Find where the given text appears and provide that cell's center as [X, Y] coordinate. 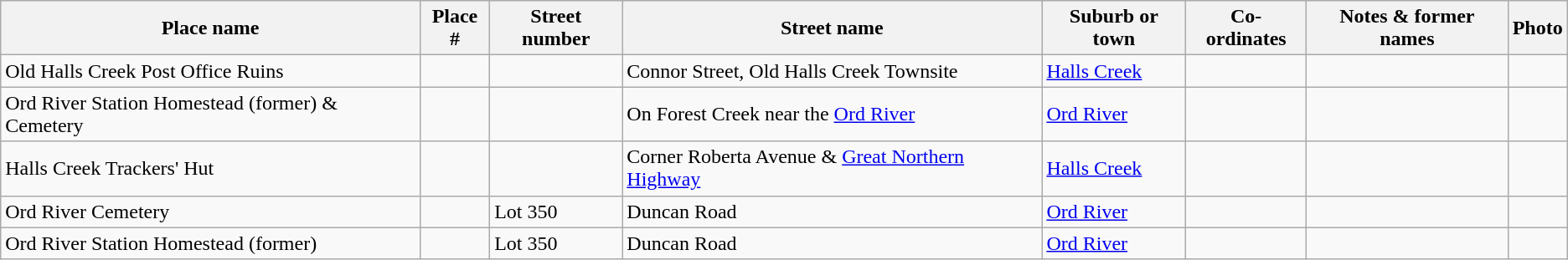
Street number [556, 28]
On Forest Creek near the Ord River [833, 114]
Ord River Station Homestead (former) [211, 243]
Halls Creek Trackers' Hut [211, 169]
Old Halls Creek Post Office Ruins [211, 71]
Corner Roberta Avenue & Great Northern Highway [833, 169]
Co-ordinates [1246, 28]
Ord River Cemetery [211, 212]
Photo [1538, 28]
Place name [211, 28]
Suburb or town [1114, 28]
Notes & former names [1407, 28]
Street name [833, 28]
Ord River Station Homestead (former) & Cemetery [211, 114]
Connor Street, Old Halls Creek Townsite [833, 71]
Place # [454, 28]
